Find where the given text appears and provide that cell's center as [x, y] coordinate. 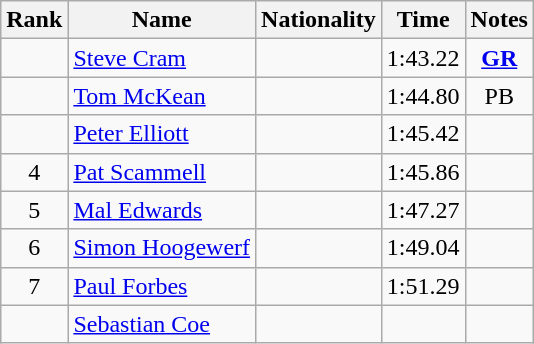
7 [34, 286]
1:45.86 [423, 172]
Tom McKean [162, 96]
1:44.80 [423, 96]
Pat Scammell [162, 172]
4 [34, 172]
Peter Elliott [162, 134]
PB [499, 96]
Mal Edwards [162, 210]
1:43.22 [423, 58]
Time [423, 20]
Name [162, 20]
Simon Hoogewerf [162, 248]
Steve Cram [162, 58]
1:49.04 [423, 248]
Sebastian Coe [162, 324]
1:51.29 [423, 286]
Notes [499, 20]
5 [34, 210]
Rank [34, 20]
1:45.42 [423, 134]
Nationality [319, 20]
GR [499, 58]
6 [34, 248]
Paul Forbes [162, 286]
1:47.27 [423, 210]
